Pinpoint the cell where the given text exists, returning its [X, Y] midpoint coordinate. 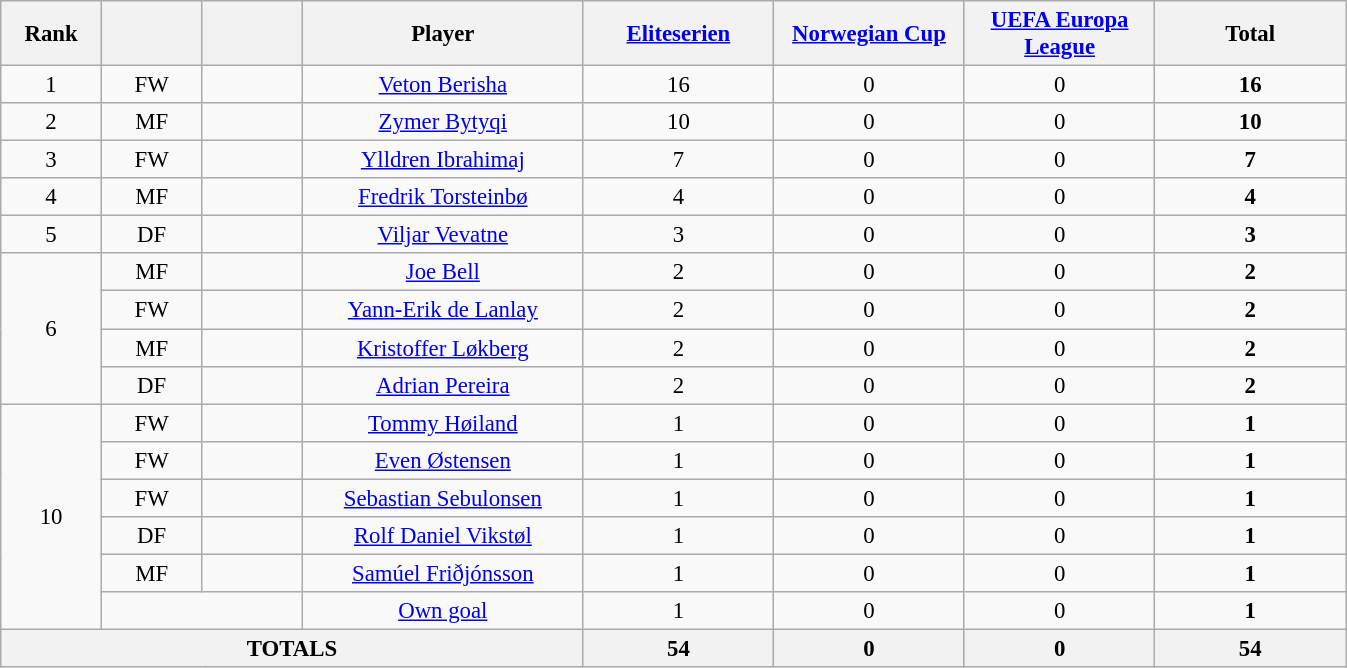
6 [52, 329]
5 [52, 235]
Tommy Høiland [444, 423]
Joe Bell [444, 273]
Own goal [444, 611]
Yann-Erik de Lanlay [444, 310]
Veton Berisha [444, 85]
Fredrik Torsteinbø [444, 197]
Norwegian Cup [870, 34]
Rolf Daniel Vikstøl [444, 536]
Rank [52, 34]
Eliteserien [678, 34]
Even Østensen [444, 460]
Zymer Bytyqi [444, 122]
Player [444, 34]
Adrian Pereira [444, 385]
Viljar Vevatne [444, 235]
UEFA Europa League [1060, 34]
Total [1250, 34]
Ylldren Ibrahimaj [444, 160]
Samúel Friðjónsson [444, 573]
Sebastian Sebulonsen [444, 498]
TOTALS [292, 648]
Kristoffer Løkberg [444, 348]
